Detect which cell encompasses the target text, then output its (X, Y) center coordinate. 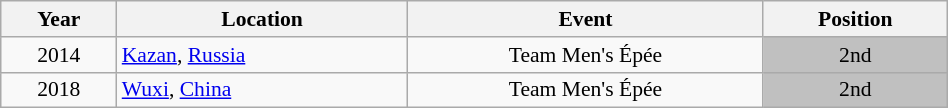
2014 (59, 55)
2018 (59, 90)
Kazan, Russia (262, 55)
Location (262, 19)
Wuxi, China (262, 90)
Position (855, 19)
Event (586, 19)
Year (59, 19)
